For the text-containing cell, return its midpoint in (X, Y) coordinate format. 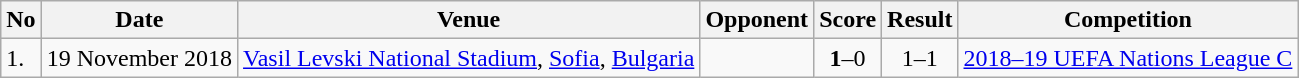
19 November 2018 (139, 58)
1–1 (920, 58)
1. (21, 58)
Vasil Levski National Stadium, Sofia, Bulgaria (469, 58)
1–0 (848, 58)
No (21, 20)
Venue (469, 20)
Opponent (757, 20)
2018–19 UEFA Nations League C (1128, 58)
Date (139, 20)
Score (848, 20)
Competition (1128, 20)
Result (920, 20)
